Determine the [X, Y] coordinate at the center of the cell enclosing the given text.  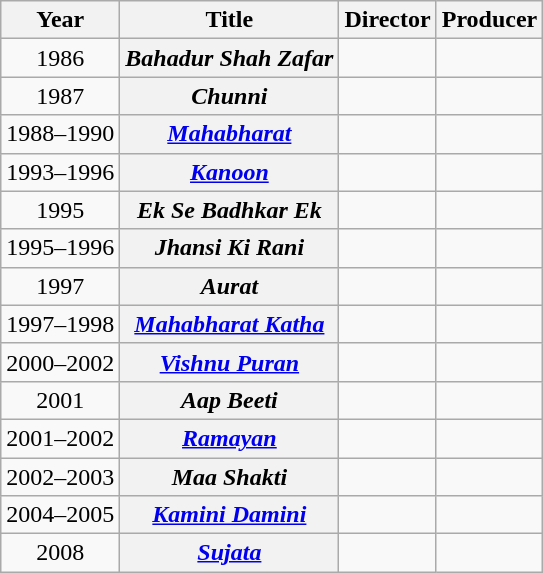
Director [388, 20]
2001 [60, 400]
Chunni [230, 96]
Mahabharat Katha [230, 324]
2002–2003 [60, 477]
Title [230, 20]
2004–2005 [60, 515]
Producer [490, 20]
Aurat [230, 286]
Kamini Damini [230, 515]
1987 [60, 96]
Jhansi Ki Rani [230, 248]
Sujata [230, 553]
1995–1996 [60, 248]
Kanoon [230, 172]
Year [60, 20]
Aap Beeti [230, 400]
2008 [60, 553]
2001–2002 [60, 438]
1986 [60, 58]
2000–2002 [60, 362]
Ek Se Badhkar Ek [230, 210]
Bahadur Shah Zafar [230, 58]
1997–1998 [60, 324]
1988–1990 [60, 134]
Mahabharat [230, 134]
1995 [60, 210]
Maa Shakti [230, 477]
1997 [60, 286]
Ramayan [230, 438]
Vishnu Puran [230, 362]
1993–1996 [60, 172]
